Identify which cell holds the provided text, then report its [X, Y] central coordinate. 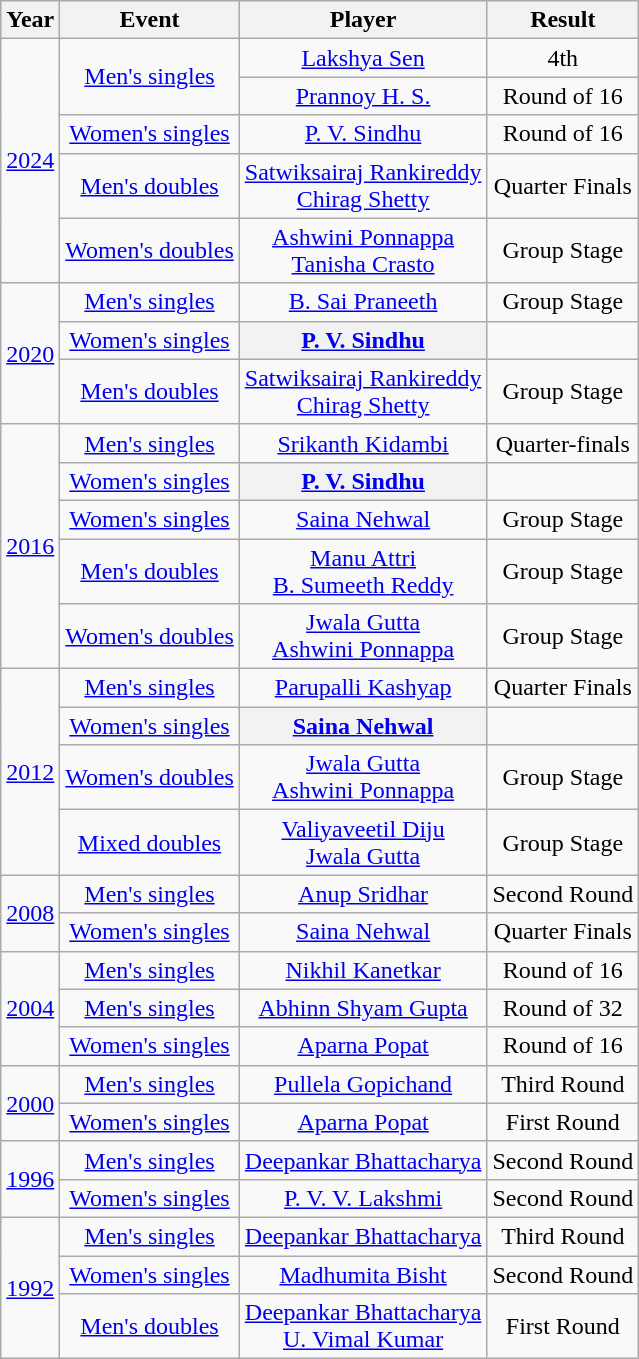
2000 [30, 1103]
4th [563, 58]
Quarter-finals [563, 443]
P. V. V. Lakshmi [363, 1198]
Year [30, 20]
Result [563, 20]
Pullela Gopichand [363, 1084]
Anup Sridhar [363, 894]
Round of 32 [563, 1008]
1992 [30, 1288]
Prannoy H. S. [363, 96]
Mixed doubles [150, 842]
Deepankar BhattacharyaU. Vimal Kumar [363, 1326]
Nikhil Kanetkar [363, 970]
2012 [30, 772]
B. Sai Praneeth [363, 302]
2020 [30, 354]
Ashwini PonnappaTanisha Crasto [363, 250]
Lakshya Sen [363, 58]
Manu AttriB. Sumeeth Reddy [363, 570]
Srikanth Kidambi [363, 443]
Player [363, 20]
2024 [30, 161]
Event [150, 20]
Madhumita Bisht [363, 1275]
1996 [30, 1179]
2016 [30, 546]
Abhinn Shyam Gupta [363, 1008]
2004 [30, 1008]
Valiyaveetil DijuJwala Gutta [363, 842]
Parupalli Kashyap [363, 688]
2008 [30, 913]
